From the cell containing the given text, extract its center point as (X, Y) coordinate. 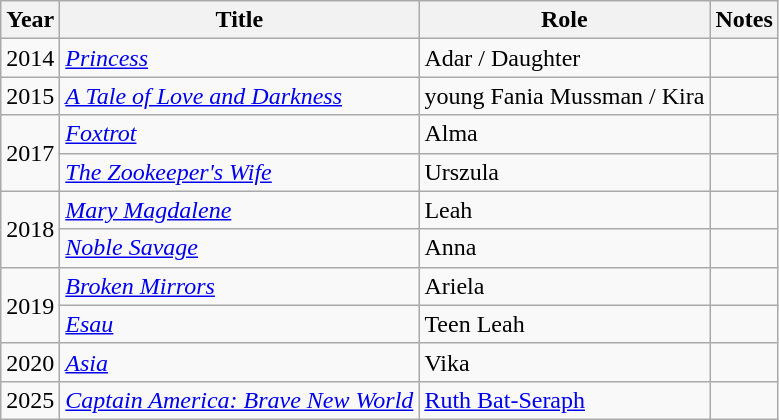
Urszula (564, 172)
young Fania Mussman / Kira (564, 96)
2017 (30, 153)
The Zookeeper's Wife (240, 172)
Foxtrot (240, 134)
Broken Mirrors (240, 286)
2018 (30, 229)
Year (30, 20)
A Tale of Love and Darkness (240, 96)
Ruth Bat-Seraph (564, 400)
2020 (30, 362)
Noble Savage (240, 248)
2014 (30, 58)
Title (240, 20)
Role (564, 20)
Alma (564, 134)
Asia (240, 362)
Esau (240, 324)
2025 (30, 400)
Ariela (564, 286)
2019 (30, 305)
Anna (564, 248)
Notes (744, 20)
Vika (564, 362)
Mary Magdalene (240, 210)
Princess (240, 58)
Adar / Daughter (564, 58)
2015 (30, 96)
Captain America: Brave New World (240, 400)
Teen Leah (564, 324)
Leah (564, 210)
